For the text-containing cell, return its midpoint in (x, y) coordinate format. 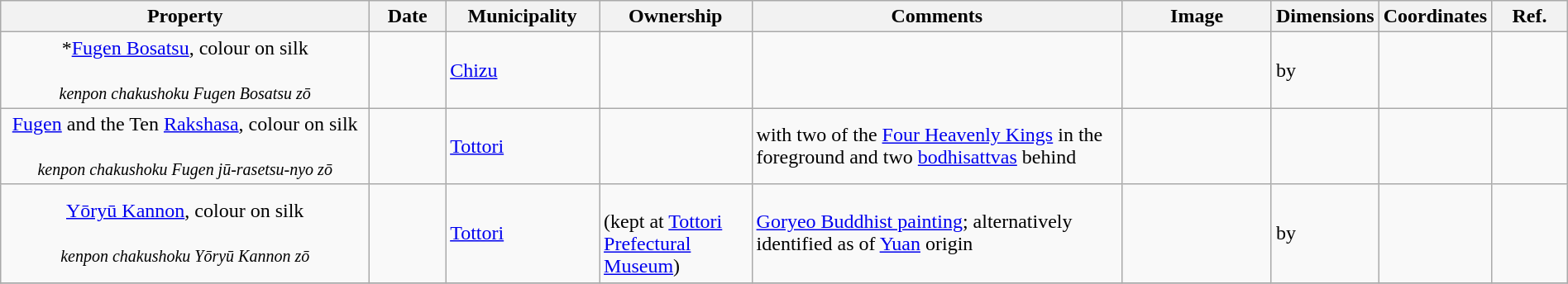
Property (185, 17)
*Fugen Bosatsu, colour on silkkenpon chakushoku Fugen Bosatsu zō (185, 70)
Date (408, 17)
Image (1198, 17)
(kept at Tottori Prefectural Museum) (676, 233)
Comments (937, 17)
Ref. (1530, 17)
Coordinates (1435, 17)
with two of the Four Heavenly Kings in the foreground and two bodhisattvas behind (937, 146)
Ownership (676, 17)
Fugen and the Ten Rakshasa, colour on silkkenpon chakushoku Fugen jū-rasetsu-nyo zō (185, 146)
Municipality (523, 17)
Goryeo Buddhist painting; alternatively identified as of Yuan origin (937, 233)
Chizu (523, 70)
Dimensions (1325, 17)
Yōryū Kannon, colour on silkkenpon chakushoku Yōryū Kannon zō (185, 233)
